Provide the (x, y) coordinate of the cell's center where the given text is located.  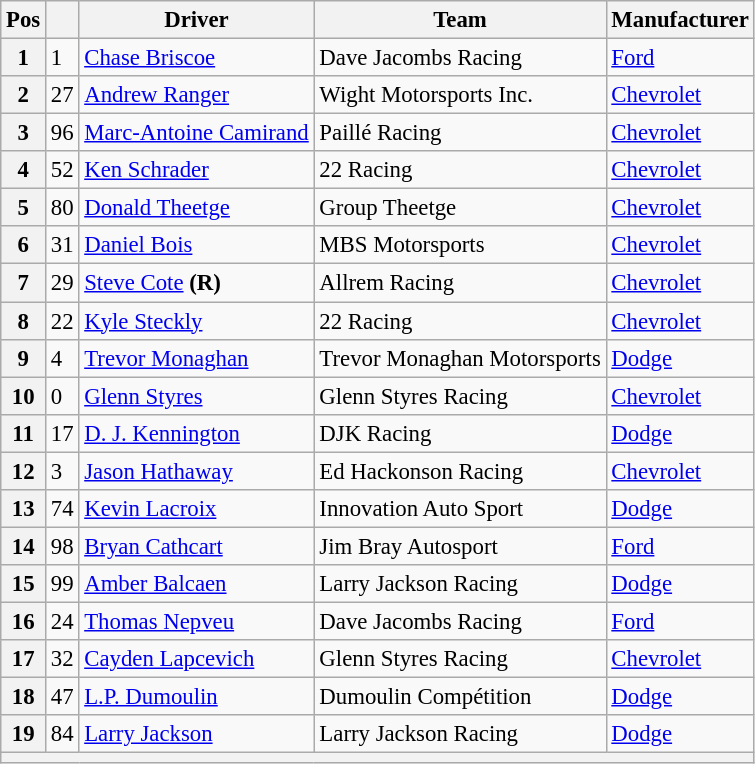
6 (24, 245)
19 (24, 734)
Team (460, 20)
Steve Cote (R) (196, 283)
Cayden Lapcevich (196, 659)
11 (24, 433)
80 (62, 208)
Kevin Lacroix (196, 509)
7 (24, 283)
Ken Schrader (196, 170)
Wight Motorsports Inc. (460, 95)
Trevor Monaghan (196, 358)
Amber Balcaen (196, 584)
Pos (24, 20)
Trevor Monaghan Motorsports (460, 358)
Glenn Styres (196, 396)
Thomas Nepveu (196, 621)
16 (24, 621)
24 (62, 621)
98 (62, 546)
Driver (196, 20)
Andrew Ranger (196, 95)
15 (24, 584)
Paillé Racing (460, 133)
96 (62, 133)
Jim Bray Autosport (460, 546)
MBS Motorsports (460, 245)
9 (24, 358)
Bryan Cathcart (196, 546)
52 (62, 170)
Marc-Antoine Camirand (196, 133)
29 (62, 283)
22 (62, 321)
Innovation Auto Sport (460, 509)
27 (62, 95)
12 (24, 471)
Ed Hackonson Racing (460, 471)
Chase Briscoe (196, 58)
31 (62, 245)
Donald Theetge (196, 208)
0 (62, 396)
13 (24, 509)
Jason Hathaway (196, 471)
2 (24, 95)
99 (62, 584)
Group Theetge (460, 208)
Allrem Racing (460, 283)
47 (62, 697)
18 (24, 697)
Larry Jackson (196, 734)
84 (62, 734)
Kyle Steckly (196, 321)
Daniel Bois (196, 245)
Manufacturer (680, 20)
14 (24, 546)
74 (62, 509)
8 (24, 321)
Dumoulin Compétition (460, 697)
32 (62, 659)
L.P. Dumoulin (196, 697)
D. J. Kennington (196, 433)
DJK Racing (460, 433)
10 (24, 396)
5 (24, 208)
